Search for the cell housing the specified text and yield its [x, y] center coordinate. 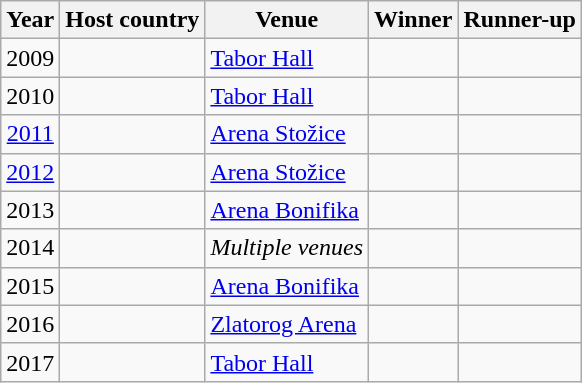
2009 [30, 58]
Host country [132, 20]
2014 [30, 248]
Year [30, 20]
Multiple venues [287, 248]
Winner [414, 20]
2016 [30, 324]
2010 [30, 96]
Runner-up [520, 20]
2015 [30, 286]
2012 [30, 172]
2017 [30, 362]
2013 [30, 210]
Zlatorog Arena [287, 324]
Venue [287, 20]
2011 [30, 134]
